Detect which cell encompasses the target text, then output its (X, Y) center coordinate. 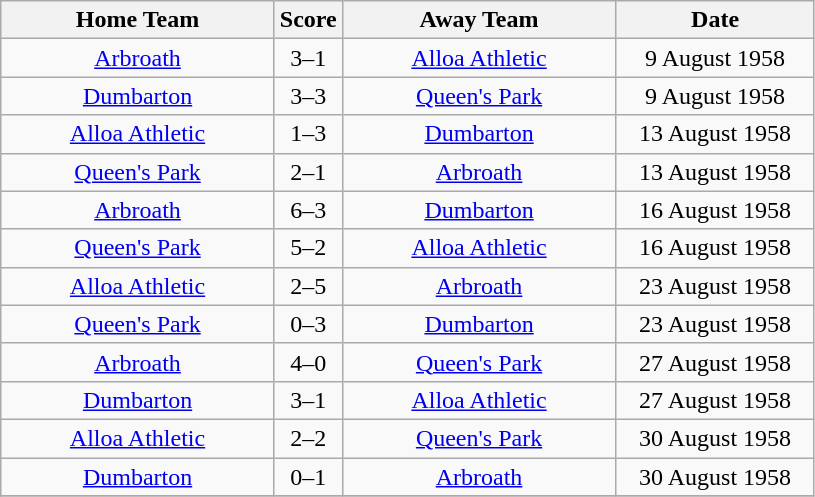
0–1 (308, 477)
Date (716, 20)
Score (308, 20)
0–3 (308, 324)
3–3 (308, 96)
Home Team (138, 20)
Away Team (479, 20)
2–2 (308, 438)
4–0 (308, 362)
5–2 (308, 248)
1–3 (308, 134)
6–3 (308, 210)
2–5 (308, 286)
2–1 (308, 172)
